Locate the cell with the specified text and output its [x, y] center coordinate. 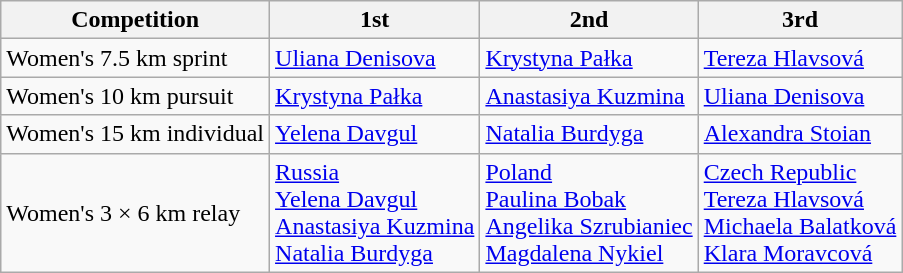
3rd [800, 20]
PolandPaulina BobakAngelika SzrubianiecMagdalena Nykiel [589, 212]
Yelena Davgul [375, 134]
2nd [589, 20]
Tereza Hlavsová [800, 58]
Natalia Burdyga [589, 134]
Women's 10 km pursuit [136, 96]
Competition [136, 20]
Women's 15 km individual [136, 134]
RussiaYelena DavgulAnastasiya KuzminaNatalia Burdyga [375, 212]
Women's 3 × 6 km relay [136, 212]
Women's 7.5 km sprint [136, 58]
Alexandra Stoian [800, 134]
1st [375, 20]
Anastasiya Kuzmina [589, 96]
Czech RepublicTereza HlavsováMichaela BalatkováKlara Moravcová [800, 212]
